Locate the cell with the specified text and output its (X, Y) center coordinate. 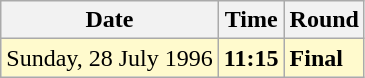
Sunday, 28 July 1996 (110, 58)
Final (324, 58)
11:15 (251, 58)
Round (324, 20)
Date (110, 20)
Time (251, 20)
